Determine the (x, y) coordinate at the center of the cell enclosing the given text.  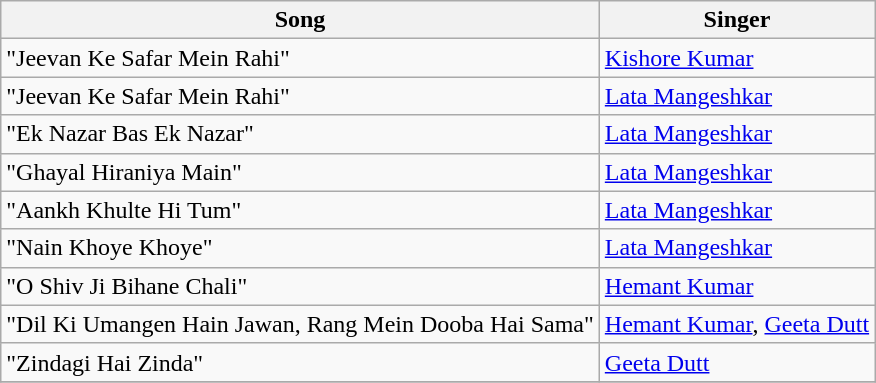
"Dil Ki Umangen Hain Jawan, Rang Mein Dooba Hai Sama" (300, 324)
Kishore Kumar (736, 58)
"O Shiv Ji Bihane Chali" (300, 286)
Singer (736, 20)
Song (300, 20)
Hemant Kumar (736, 286)
Hemant Kumar, Geeta Dutt (736, 324)
"Ek Nazar Bas Ek Nazar" (300, 134)
"Aankh Khulte Hi Tum" (300, 210)
Geeta Dutt (736, 362)
"Ghayal Hiraniya Main" (300, 172)
"Zindagi Hai Zinda" (300, 362)
"Nain Khoye Khoye" (300, 248)
